Provide the (x, y) coordinate of the cell's center where the given text is located.  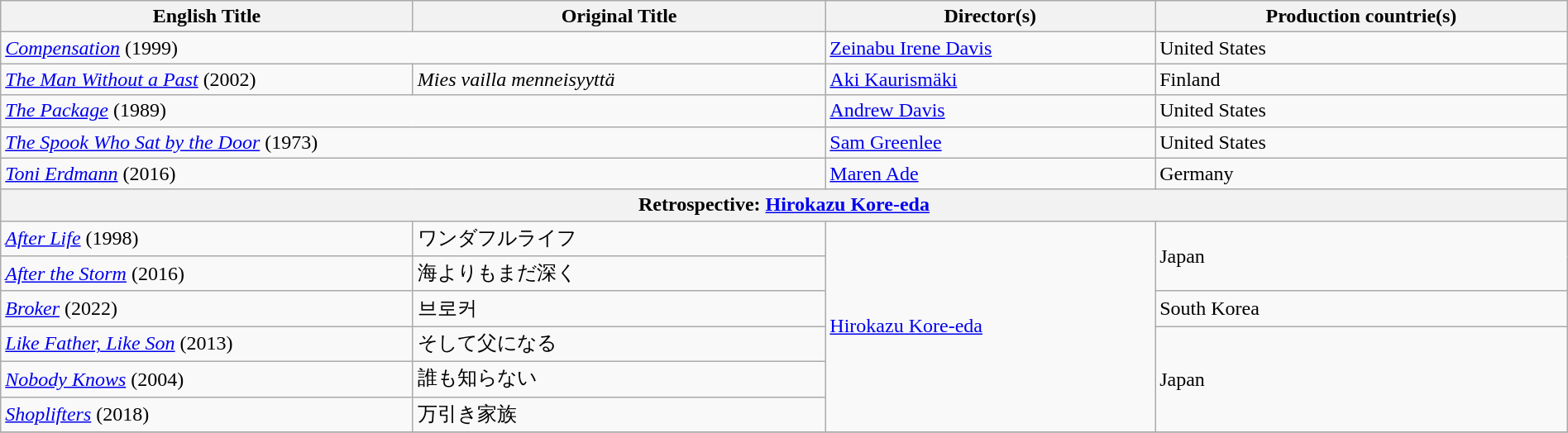
海よりもまだ深く (619, 274)
Finland (1361, 79)
Hirokazu Kore-eda (991, 326)
Like Father, Like Son (2013) (207, 344)
万引き家族 (619, 415)
After the Storm (2016) (207, 274)
ワンダフルライフ (619, 238)
Sam Greenlee (991, 142)
Nobody Knows (2004) (207, 378)
Maren Ade (991, 174)
The Package (1989) (414, 111)
Broker (2022) (207, 309)
誰も知らない (619, 378)
Aki Kaurismäki (991, 79)
브로커 (619, 309)
Original Title (619, 17)
The Man Without a Past (2002) (207, 79)
Andrew Davis (991, 111)
The Spook Who Sat by the Door (1973) (414, 142)
Retrospective: Hirokazu Kore-eda (784, 205)
Germany (1361, 174)
Zeinabu Irene Davis (991, 48)
After Life (1998) (207, 238)
Mies vailla menneisyyttä (619, 79)
Shoplifters (2018) (207, 415)
Production countrie(s) (1361, 17)
Director(s) (991, 17)
そして父になる (619, 344)
English Title (207, 17)
South Korea (1361, 309)
Compensation (1999) (414, 48)
Toni Erdmann (2016) (414, 174)
